Find where the given text appears and provide that cell's center as (X, Y) coordinate. 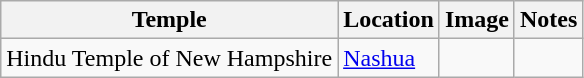
Notes (548, 20)
Image (476, 20)
Temple (170, 20)
Nashua (389, 58)
Hindu Temple of New Hampshire (170, 58)
Location (389, 20)
